Extract the (X, Y) coordinate from the center of the cell holding the provided text.  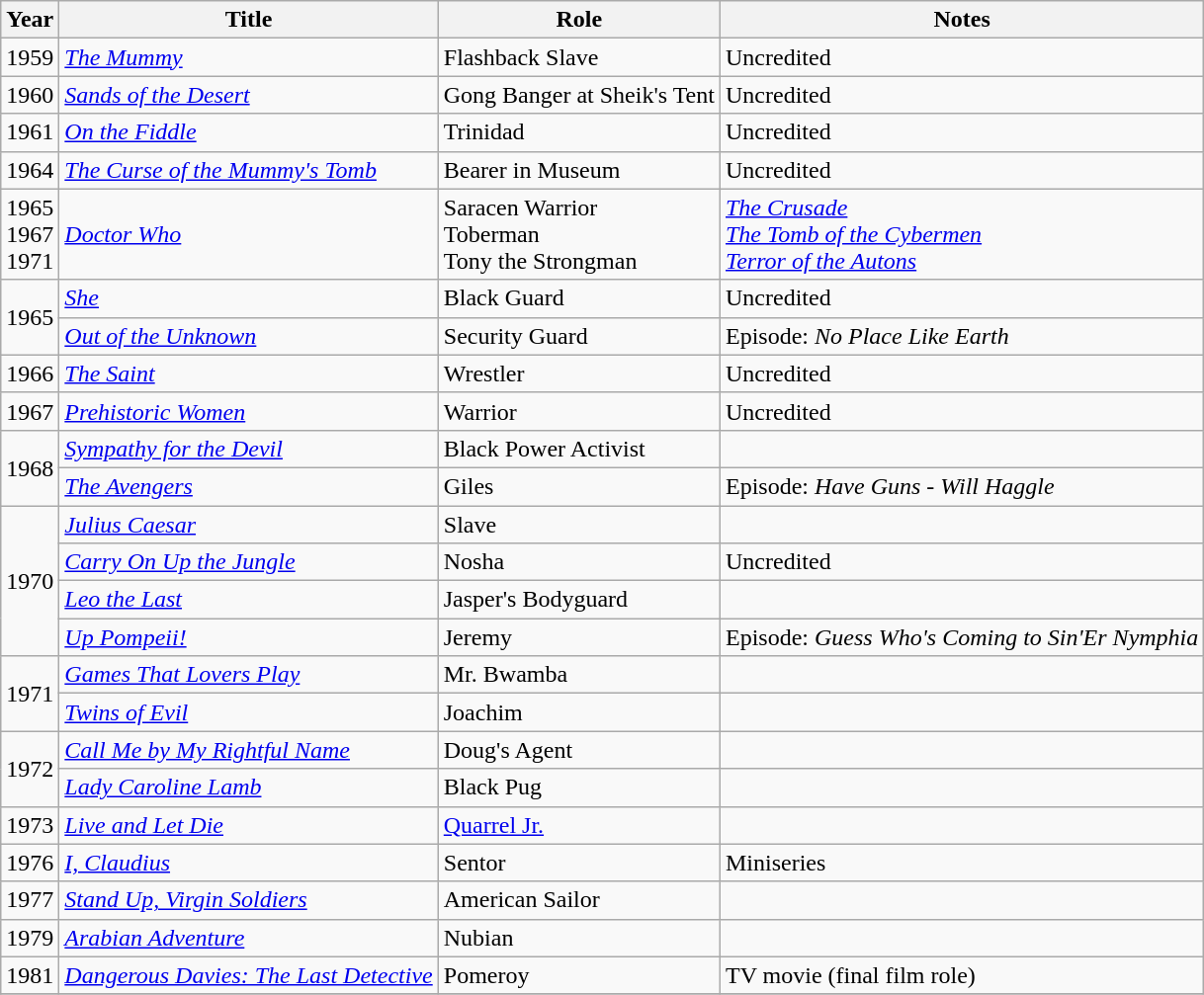
1976 (30, 863)
Out of the Unknown (249, 336)
Bearer in Museum (579, 170)
Quarrel Jr. (579, 825)
Jeremy (579, 637)
Warrior (579, 411)
Trinidad (579, 132)
Nubian (579, 938)
Wrestler (579, 373)
1960 (30, 95)
The Curse of the Mummy's Tomb (249, 170)
Sympathy for the Devil (249, 449)
Notes (961, 20)
Mr. Bwamba (579, 675)
Lady Caroline Lamb (249, 788)
1967 (30, 411)
Black Guard (579, 298)
Flashback Slave (579, 57)
The Saint (249, 373)
American Sailor (579, 900)
Gong Banger at Sheik's Tent (579, 95)
She (249, 298)
Games That Lovers Play (249, 675)
1968 (30, 467)
Title (249, 20)
Twins of Evil (249, 712)
Slave (579, 525)
I, Claudius (249, 863)
1966 (30, 373)
Pomeroy (579, 975)
Saracen WarriorTobermanTony the Strongman (579, 234)
1971 (30, 694)
196519671971 (30, 234)
Prehistoric Women (249, 411)
1959 (30, 57)
1964 (30, 170)
Year (30, 20)
The CrusadeThe Tomb of the CybermenTerror of the Autons (961, 234)
Security Guard (579, 336)
Giles (579, 486)
1973 (30, 825)
Up Pompeii! (249, 637)
On the Fiddle (249, 132)
Black Power Activist (579, 449)
Dangerous Davies: The Last Detective (249, 975)
Live and Let Die (249, 825)
Episode: Guess Who's Coming to Sin'Er Nymphia (961, 637)
TV movie (final film role) (961, 975)
Role (579, 20)
Doctor Who (249, 234)
Arabian Adventure (249, 938)
Sands of the Desert (249, 95)
Leo the Last (249, 600)
1970 (30, 581)
Joachim (579, 712)
1961 (30, 132)
Julius Caesar (249, 525)
1965 (30, 317)
1979 (30, 938)
Miniseries (961, 863)
Stand Up, Virgin Soldiers (249, 900)
The Avengers (249, 486)
1972 (30, 769)
Carry On Up the Jungle (249, 562)
The Mummy (249, 57)
Doug's Agent (579, 750)
Nosha (579, 562)
Call Me by My Rightful Name (249, 750)
1981 (30, 975)
Black Pug (579, 788)
Episode: No Place Like Earth (961, 336)
Sentor (579, 863)
Jasper's Bodyguard (579, 600)
Episode: Have Guns - Will Haggle (961, 486)
1977 (30, 900)
